Return the (x, y) coordinate for the center point of the cell that contains the specified text.  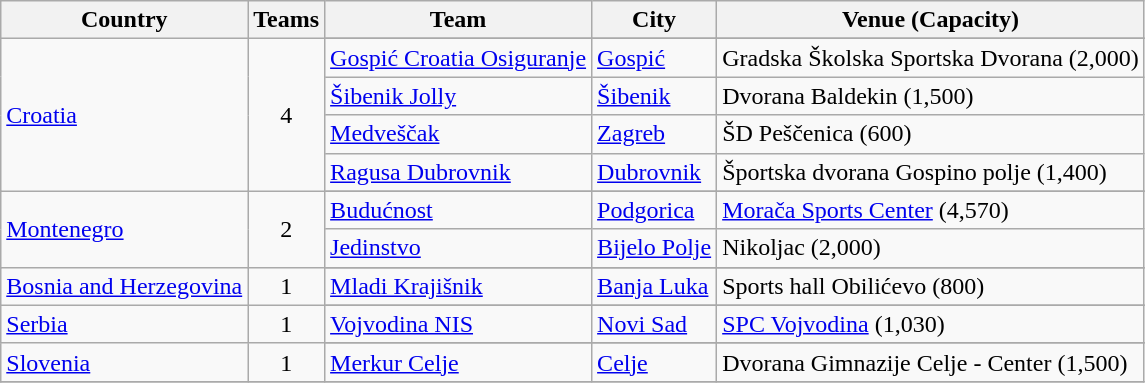
Jedinstvo (458, 248)
Country (124, 20)
City (654, 20)
Novi Sad (654, 324)
Vojvodina NIS (458, 324)
ŠD Peščenica (600) (931, 134)
Mladi Krajišnik (458, 286)
2 (286, 229)
Budućnost (458, 210)
Slovenia (124, 362)
Serbia (124, 324)
Teams (286, 20)
Podgorica (654, 210)
Merkur Celje (458, 362)
Šibenik Jolly (458, 96)
Zagreb (654, 134)
Gospić Croatia Osiguranje (458, 58)
Nikoljac (2,000) (931, 248)
Ragusa Dubrovnik (458, 172)
Celje (654, 362)
Team (458, 20)
Bosnia and Herzegovina (124, 286)
SPC Vojvodina (1,030) (931, 324)
Croatia (124, 115)
4 (286, 115)
Dubrovnik (654, 172)
Banja Luka (654, 286)
Sports hall Obilićevo (800) (931, 286)
Gradska Školska Sportska Dvorana (2,000) (931, 58)
Športska dvorana Gospino polje (1,400) (931, 172)
Gospić (654, 58)
Šibenik (654, 96)
Dvorana Gimnazije Celje - Center (1,500) (931, 362)
Morača Sports Center (4,570) (931, 210)
Venue (Capacity) (931, 20)
Bijelo Polje (654, 248)
Montenegro (124, 229)
Medveščak (458, 134)
Dvorana Baldekin (1,500) (931, 96)
